Provide the (X, Y) coordinate of the cell's center where the given text is located.  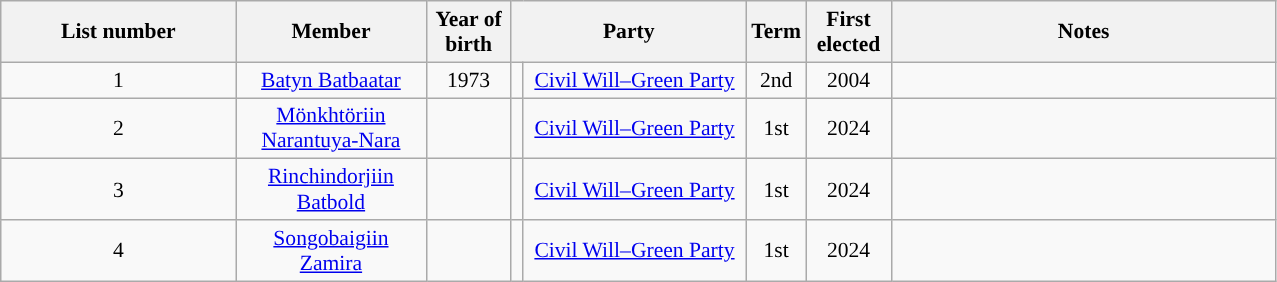
1973 (468, 80)
Year of birth (468, 32)
3 (118, 190)
2004 (848, 80)
Batyn Batbaatar (331, 80)
Songobaigiin Zamira (331, 250)
List number (118, 32)
1 (118, 80)
First elected (848, 32)
Party (628, 32)
Mönkhtöriin Narantuya-Nara (331, 128)
4 (118, 250)
Term (776, 32)
Rinchindorjiin Batbold (331, 190)
2 (118, 128)
2nd (776, 80)
Member (331, 32)
Notes (1084, 32)
